Output the (x, y) coordinate of the center of the cell containing the given text.  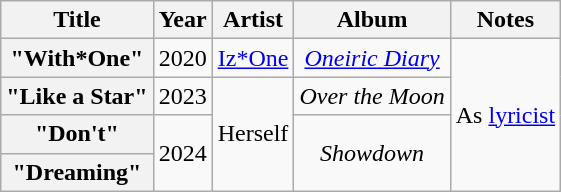
"Don't" (77, 134)
Title (77, 20)
Oneiric Diary (372, 58)
Over the Moon (372, 96)
"Dreaming" (77, 172)
Showdown (372, 153)
2024 (182, 153)
As lyricist (505, 115)
Artist (253, 20)
2023 (182, 96)
2020 (182, 58)
"Like a Star" (77, 96)
Herself (253, 134)
Iz*One (253, 58)
"With*One" (77, 58)
Notes (505, 20)
Year (182, 20)
Album (372, 20)
